Provide the (X, Y) coordinate of the cell's center where the given text is located.  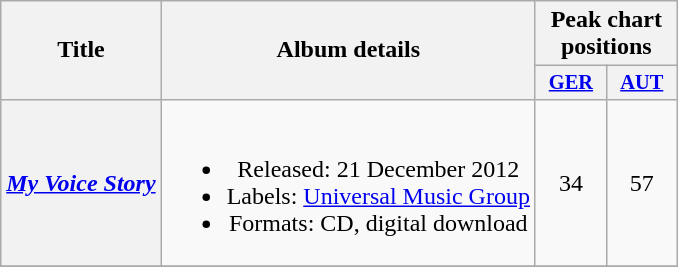
GER (570, 83)
57 (642, 182)
Peak chart positions (606, 34)
Title (81, 50)
Album details (348, 50)
Released: 21 December 2012Labels: Universal Music GroupFormats: CD, digital download (348, 182)
AUT (642, 83)
34 (570, 182)
My Voice Story (81, 182)
